Locate the cell with the specified text and output its [X, Y] center coordinate. 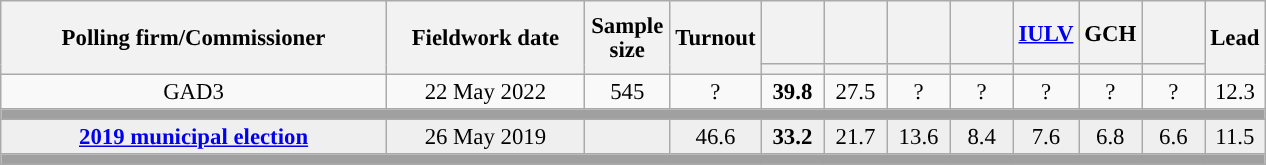
545 [627, 92]
GAD3 [194, 92]
Polling firm/Commissioner [194, 38]
6.6 [1174, 138]
39.8 [792, 92]
Sample size [627, 38]
7.6 [1046, 138]
22 May 2022 [485, 92]
Turnout [716, 38]
21.7 [856, 138]
33.2 [792, 138]
IULV [1046, 32]
Lead [1235, 38]
12.3 [1235, 92]
26 May 2019 [485, 138]
11.5 [1235, 138]
46.6 [716, 138]
8.4 [982, 138]
2019 municipal election [194, 138]
6.8 [1110, 138]
13.6 [918, 138]
Fieldwork date [485, 38]
27.5 [856, 92]
GCH [1110, 32]
